Determine the [X, Y] coordinate at the center of the cell enclosing the given text.  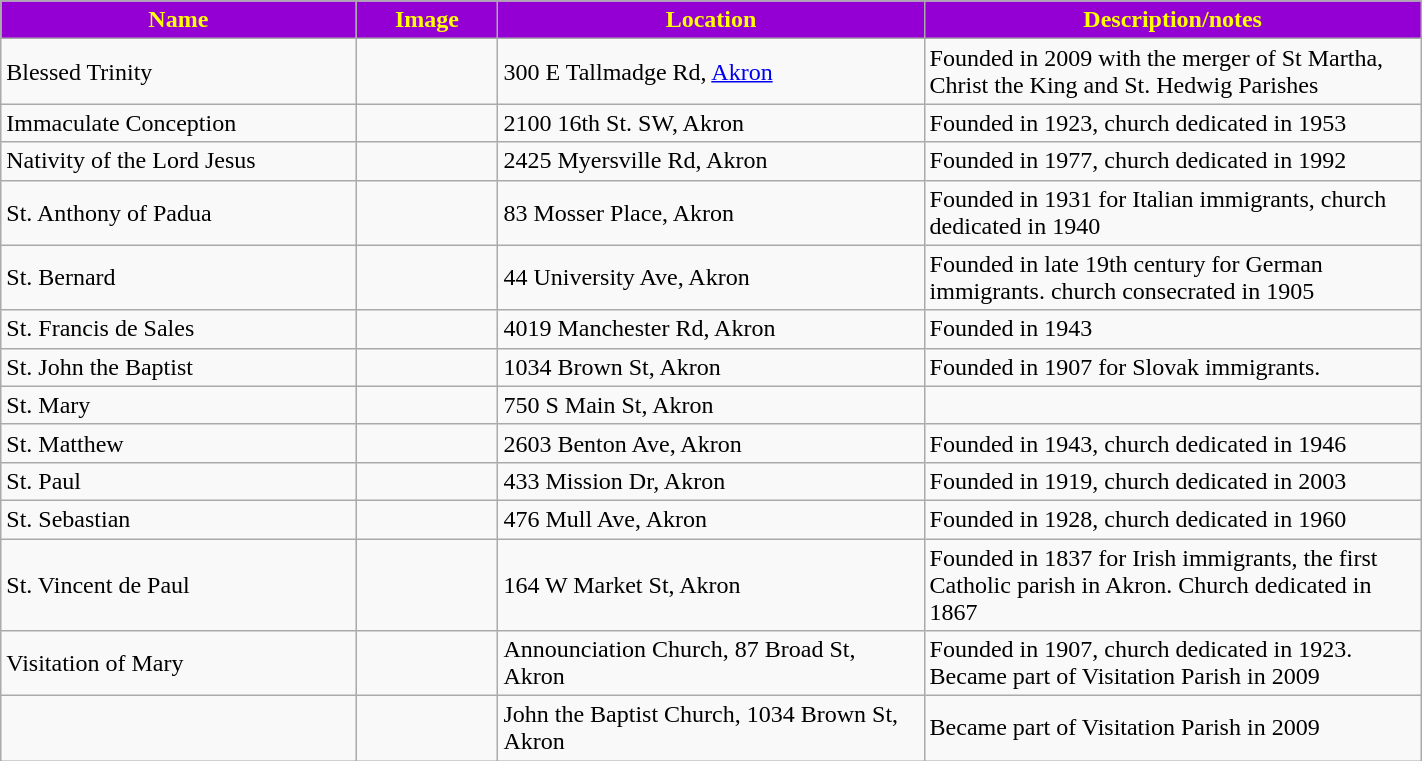
Immaculate Conception [178, 123]
Founded in 1837 for Irish immigrants, the first Catholic parish in Akron. Church dedicated in 1867 [1172, 584]
John the Baptist Church, 1034 Brown St, Akron [711, 728]
Founded in 1977, church dedicated in 1992 [1172, 161]
St. Sebastian [178, 519]
Description/notes [1172, 20]
Blessed Trinity [178, 72]
Founded in 1943, church dedicated in 1946 [1172, 443]
Founded in 1907, church dedicated in 1923. Became part of Visitation Parish in 2009 [1172, 664]
Founded in late 19th century for German immigrants. church consecrated in 1905 [1172, 278]
300 E Tallmadge Rd, Akron [711, 72]
Founded in 1931 for Italian immigrants, church dedicated in 1940 [1172, 212]
Announciation Church, 87 Broad St, Akron [711, 664]
Nativity of the Lord Jesus [178, 161]
4019 Manchester Rd, Akron [711, 329]
St. Paul [178, 481]
2603 Benton Ave, Akron [711, 443]
St. Vincent de Paul [178, 584]
Name [178, 20]
Founded in 2009 with the merger of St Martha, Christ the King and St. Hedwig Parishes [1172, 72]
St. Bernard [178, 278]
2100 16th St. SW, Akron [711, 123]
St. Matthew [178, 443]
Founded in 1943 [1172, 329]
83 Mosser Place, Akron [711, 212]
164 W Market St, Akron [711, 584]
Founded in 1923, church dedicated in 1953 [1172, 123]
Founded in 1928, church dedicated in 1960 [1172, 519]
Became part of Visitation Parish in 2009 [1172, 728]
Visitation of Mary [178, 664]
Founded in 1919, church dedicated in 2003 [1172, 481]
St. John the Baptist [178, 367]
Founded in 1907 for Slovak immigrants. [1172, 367]
2425 Myersville Rd, Akron [711, 161]
750 S Main St, Akron [711, 405]
44 University Ave, Akron [711, 278]
St. Anthony of Padua [178, 212]
Image [427, 20]
476 Mull Ave, Akron [711, 519]
St. Francis de Sales [178, 329]
St. Mary [178, 405]
433 Mission Dr, Akron [711, 481]
Location [711, 20]
1034 Brown St, Akron [711, 367]
